Scan for the cell matching the given text and deliver its (x, y) coordinate at center. 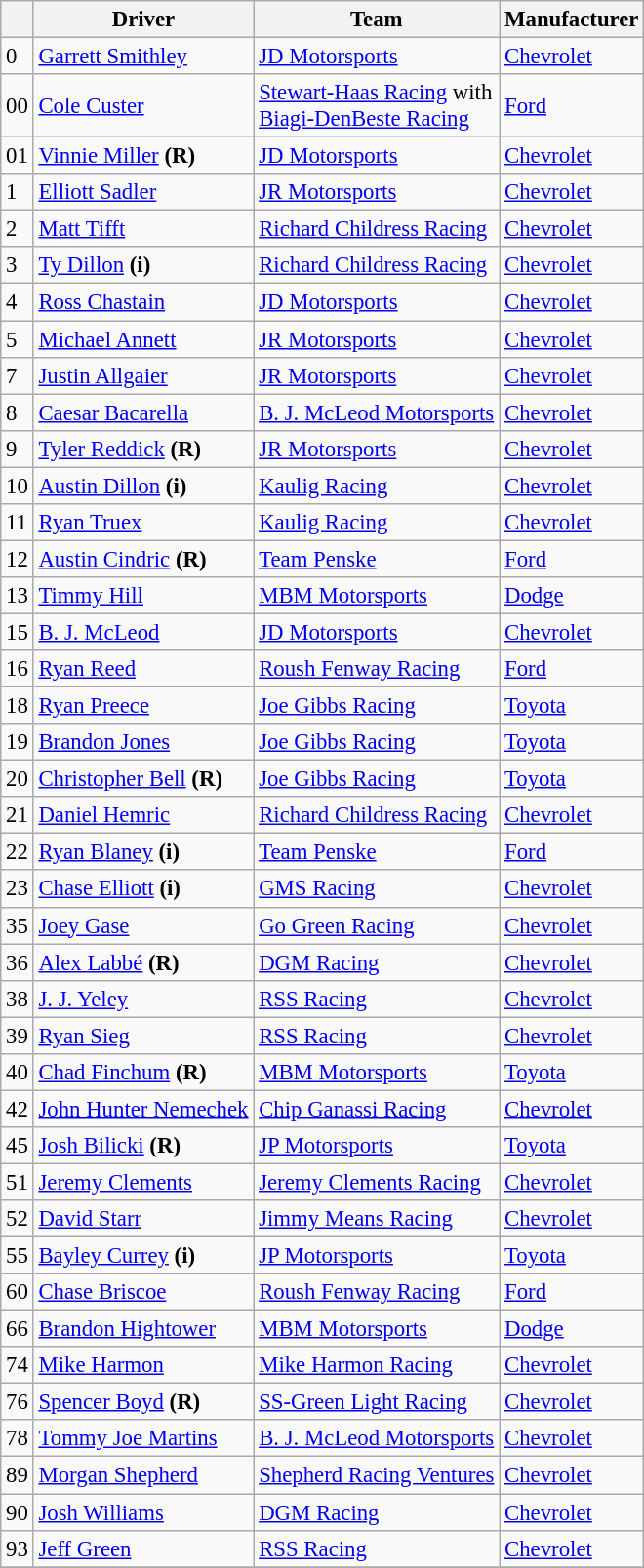
9 (18, 449)
11 (18, 523)
21 (18, 815)
36 (18, 962)
Team (377, 20)
Shepherd Racing Ventures (377, 1475)
20 (18, 779)
Elliott Sadler (143, 192)
John Hunter Nemechek (143, 1109)
Justin Allgaier (143, 375)
Ross Chastain (143, 302)
1 (18, 192)
60 (18, 1292)
Driver (143, 20)
Christopher Bell (R) (143, 779)
Chad Finchum (R) (143, 1073)
Tyler Reddick (R) (143, 449)
Manufacturer (572, 20)
Joey Gase (143, 925)
GMS Racing (377, 889)
74 (18, 1365)
Brandon Jones (143, 742)
22 (18, 852)
10 (18, 486)
Bayley Currey (i) (143, 1256)
Daniel Hemric (143, 815)
55 (18, 1256)
Brandon Hightower (143, 1329)
Ty Dillon (i) (143, 266)
Spencer Boyd (R) (143, 1402)
Morgan Shepherd (143, 1475)
Chase Briscoe (143, 1292)
90 (18, 1512)
39 (18, 1036)
3 (18, 266)
40 (18, 1073)
38 (18, 999)
Josh Bilicki (R) (143, 1146)
Garrett Smithley (143, 57)
42 (18, 1109)
35 (18, 925)
Josh Williams (143, 1512)
SS-Green Light Racing (377, 1402)
Stewart-Haas Racing with Biagi-DenBeste Racing (377, 105)
16 (18, 669)
19 (18, 742)
Ryan Truex (143, 523)
Timmy Hill (143, 596)
7 (18, 375)
45 (18, 1146)
Jeff Green (143, 1548)
B. J. McLeod (143, 632)
Cole Custer (143, 105)
Ryan Reed (143, 669)
00 (18, 105)
23 (18, 889)
J. J. Yeley (143, 999)
0 (18, 57)
Mike Harmon Racing (377, 1365)
78 (18, 1438)
David Starr (143, 1219)
12 (18, 559)
Go Green Racing (377, 925)
51 (18, 1182)
Mike Harmon (143, 1365)
93 (18, 1548)
Austin Cindric (R) (143, 559)
01 (18, 156)
4 (18, 302)
Vinnie Miller (R) (143, 156)
13 (18, 596)
Ryan Sieg (143, 1036)
Alex Labbé (R) (143, 962)
Matt Tifft (143, 229)
52 (18, 1219)
8 (18, 412)
66 (18, 1329)
Michael Annett (143, 339)
Jeremy Clements Racing (377, 1182)
Chip Ganassi Racing (377, 1109)
18 (18, 706)
Ryan Preece (143, 706)
Ryan Blaney (i) (143, 852)
2 (18, 229)
Jimmy Means Racing (377, 1219)
Caesar Bacarella (143, 412)
Jeremy Clements (143, 1182)
Tommy Joe Martins (143, 1438)
5 (18, 339)
15 (18, 632)
76 (18, 1402)
89 (18, 1475)
Chase Elliott (i) (143, 889)
Austin Dillon (i) (143, 486)
